Detect which cell encompasses the target text, then output its (X, Y) center coordinate. 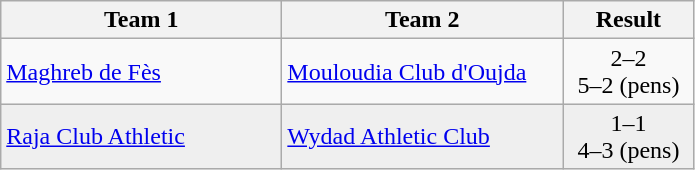
Team 1 (142, 20)
Mouloudia Club d'Oujda (422, 72)
1–14–3 (pens) (628, 136)
Raja Club Athletic (142, 136)
Wydad Athletic Club (422, 136)
Result (628, 20)
Maghreb de Fès (142, 72)
Team 2 (422, 20)
2–25–2 (pens) (628, 72)
